Capture the cell that displays the provided text and extract its [x, y] central coordinate. 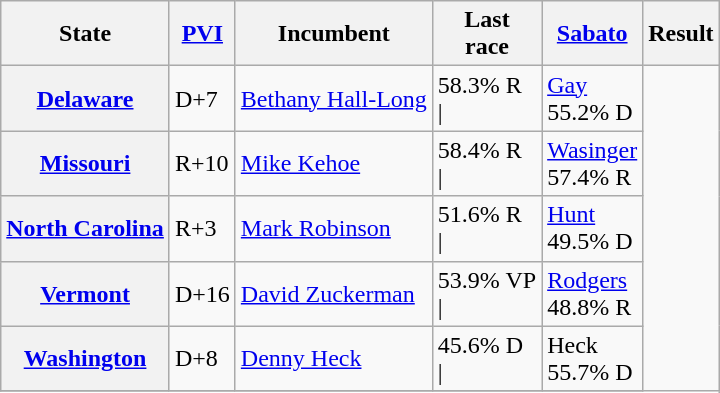
51.6% R| [486, 228]
Washington [86, 358]
Gay55.2% D [592, 98]
Hunt49.5% D [592, 228]
Bethany Hall-Long [334, 98]
Delaware [86, 98]
D+16 [202, 294]
PVI [202, 34]
53.9% VP| [486, 294]
D+7 [202, 98]
Heck55.7% D [592, 358]
Sabato [592, 34]
Incumbent [334, 34]
State [86, 34]
Mark Robinson [334, 228]
Vermont [86, 294]
Mike Kehoe [334, 164]
D+8 [202, 358]
58.4% R| [486, 164]
Lastrace [486, 34]
45.6% D| [486, 358]
North Carolina [86, 228]
David Zuckerman [334, 294]
Missouri [86, 164]
Rodgers48.8% R [592, 294]
Denny Heck [334, 358]
R+10 [202, 164]
R+3 [202, 228]
58.3% R| [486, 98]
Result [681, 34]
Wasinger57.4% R [592, 164]
